Detect which cell encompasses the target text, then output its [X, Y] center coordinate. 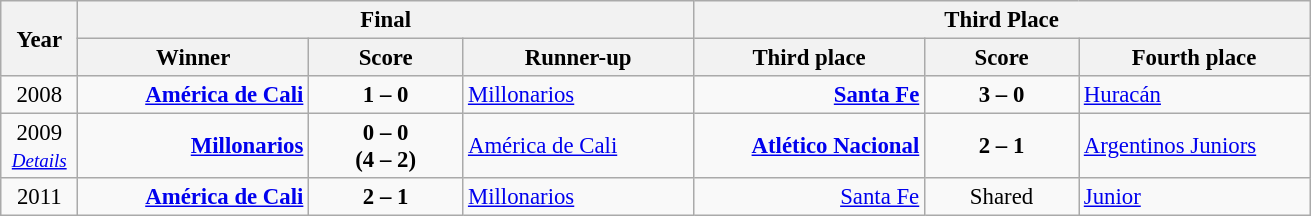
Final [386, 20]
Argentinos Juniors [1194, 146]
Shared [1002, 197]
Junior [1194, 197]
Third Place [1002, 20]
3 – 0 [1002, 95]
Winner [194, 58]
Runner-up [578, 58]
2008 [40, 95]
Third place [810, 58]
0 – 0(4 – 2) [386, 146]
2009Details [40, 146]
Fourth place [1194, 58]
Huracán [1194, 95]
1 – 0 [386, 95]
2011 [40, 197]
Atlético Nacional [810, 146]
Year [40, 38]
